Extract the [x, y] coordinate from the center of the cell holding the provided text.  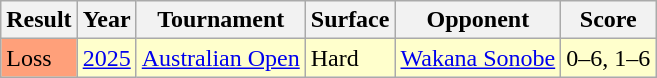
Wakana Sonobe [478, 58]
Result [39, 20]
Year [106, 20]
Score [608, 20]
Surface [350, 20]
2025 [106, 58]
Australian Open [220, 58]
Loss [39, 58]
0–6, 1–6 [608, 58]
Tournament [220, 20]
Opponent [478, 20]
Hard [350, 58]
